Output the (x, y) coordinate of the center of the cell containing the given text.  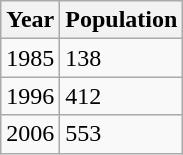
138 (122, 58)
412 (122, 96)
553 (122, 134)
1996 (30, 96)
Year (30, 20)
1985 (30, 58)
Population (122, 20)
2006 (30, 134)
